Detect which cell encompasses the target text, then output its (x, y) center coordinate. 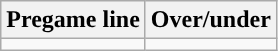
Over/under (210, 20)
Pregame line (74, 20)
